Search for the cell housing the specified text and yield its [x, y] center coordinate. 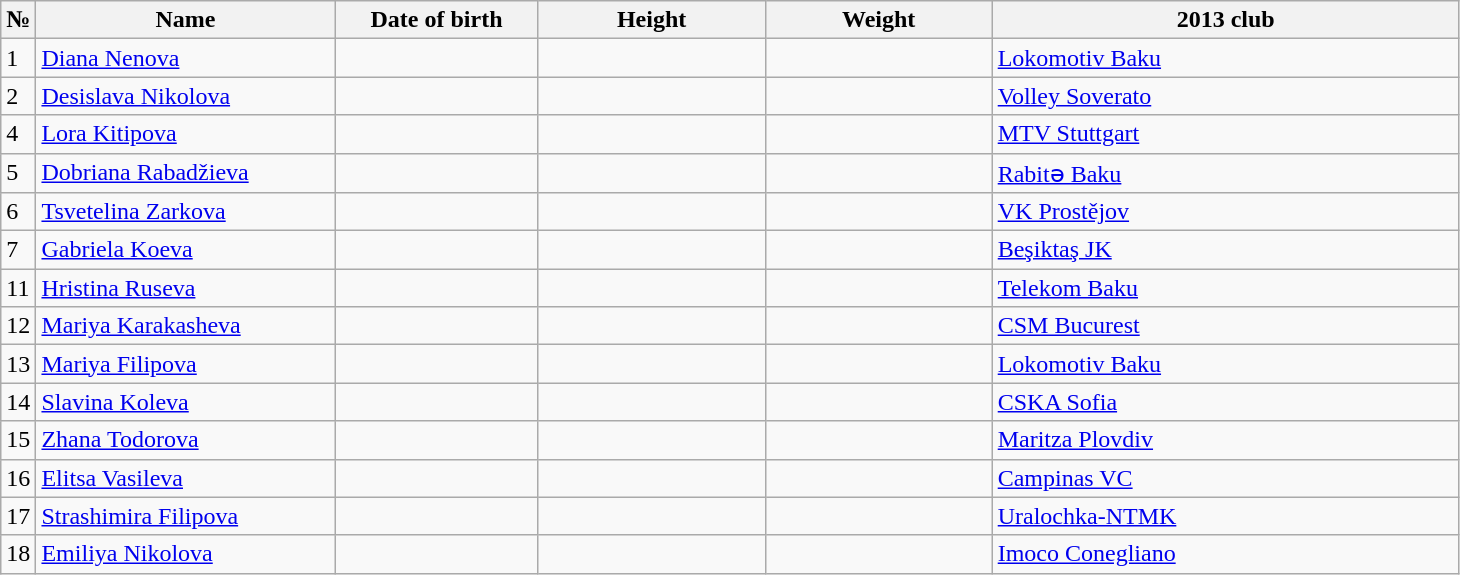
Zhana Todorova [186, 440]
Weight [878, 20]
2 [18, 96]
VK Prostějov [1226, 212]
CSKA Sofia [1226, 402]
Uralochka-NTMK [1226, 516]
Volley Soverato [1226, 96]
Slavina Koleva [186, 402]
18 [18, 554]
Telekom Baku [1226, 288]
Diana Nenova [186, 58]
Imoco Conegliano [1226, 554]
16 [18, 478]
Height [652, 20]
Beşiktaş JK [1226, 250]
Elitsa Vasileva [186, 478]
12 [18, 326]
Mariya Karakasheva [186, 326]
CSM Bucurest [1226, 326]
Maritza Plovdiv [1226, 440]
6 [18, 212]
Rabitə Baku [1226, 173]
Tsvetelina Zarkova [186, 212]
2013 club [1226, 20]
17 [18, 516]
Date of birth [436, 20]
Campinas VC [1226, 478]
4 [18, 134]
15 [18, 440]
Lora Kitipova [186, 134]
14 [18, 402]
Emiliya Nikolova [186, 554]
Dobriana Rabadžieva [186, 173]
7 [18, 250]
№ [18, 20]
Strashimira Filipova [186, 516]
13 [18, 364]
Mariya Filipova [186, 364]
11 [18, 288]
Hristina Ruseva [186, 288]
5 [18, 173]
1 [18, 58]
MTV Stuttgart [1226, 134]
Gabriela Koeva [186, 250]
Desislava Nikolova [186, 96]
Name [186, 20]
